Detect which cell encompasses the target text, then output its [x, y] center coordinate. 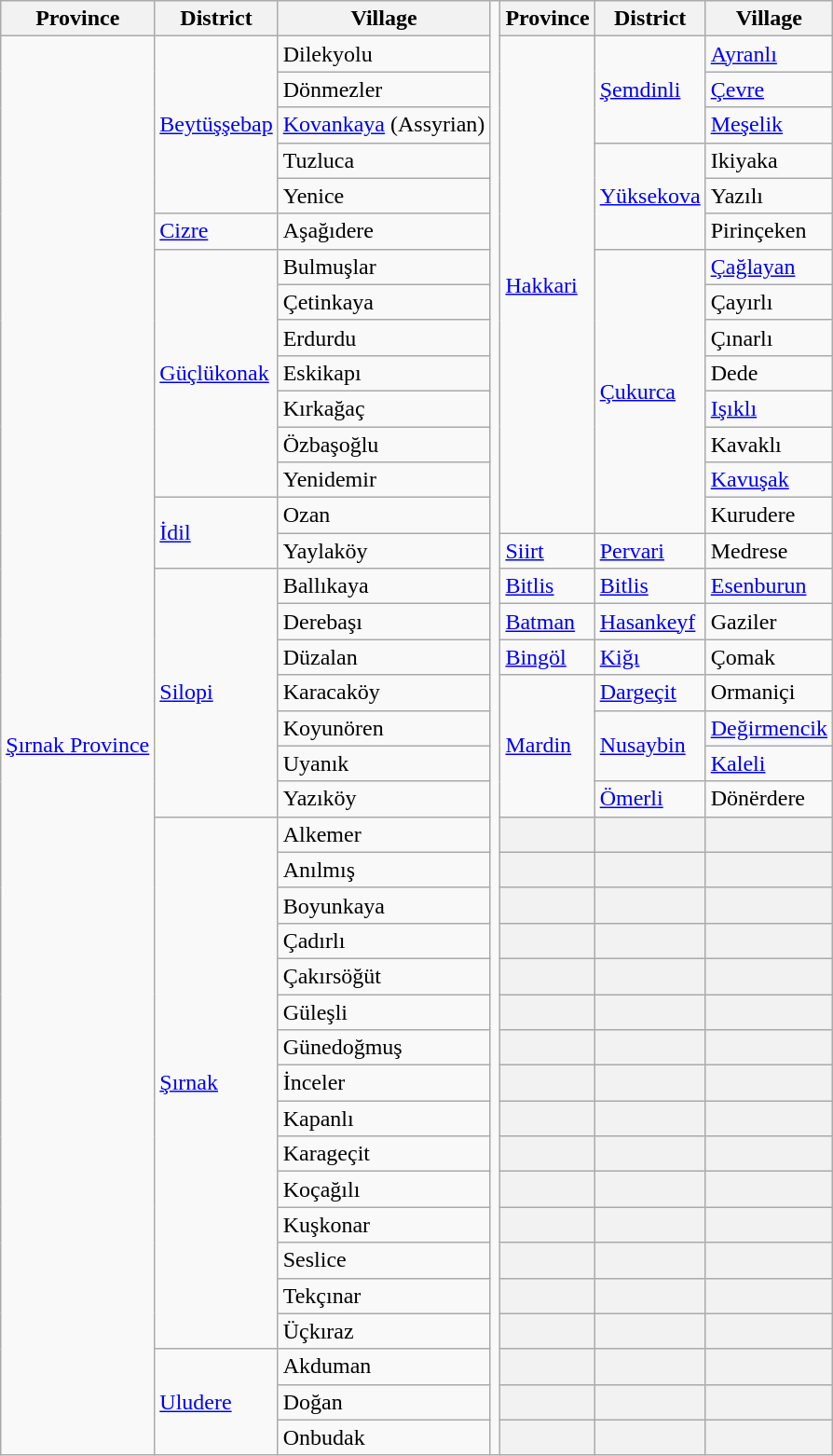
Pirinçeken [769, 231]
Dargeçit [650, 693]
Bingöl [548, 657]
Dönërdere [769, 799]
Boyunkaya [384, 905]
Kiğı [650, 657]
Ikiyaka [769, 160]
Çayırlı [769, 302]
İnceler [384, 1083]
Güleşli [384, 1011]
Kavuşak [769, 480]
Kovankaya (Assyrian) [384, 125]
Çomak [769, 657]
Silopi [216, 693]
Uyanık [384, 763]
Ömerli [650, 799]
Eskikapı [384, 373]
Çağlayan [769, 267]
Şırnak [216, 1083]
Hakkari [548, 285]
Şırnak Province [78, 746]
Kırkağaç [384, 408]
Dilekyolu [384, 54]
Ballıkaya [384, 586]
Gaziler [769, 622]
Karacaköy [384, 693]
Beytüşşebap [216, 125]
Batman [548, 622]
Mardin [548, 746]
Uludere [216, 1402]
Kuşkonar [384, 1225]
Ormaniçi [769, 693]
Yazıköy [384, 799]
Şemdinli [650, 89]
Çevre [769, 89]
Güçlükonak [216, 373]
Karageçit [384, 1154]
Bulmuşlar [384, 267]
Esenburun [769, 586]
Meşelik [769, 125]
Tuzluca [384, 160]
Tekçınar [384, 1296]
Akduman [384, 1367]
Seslice [384, 1260]
Pervari [650, 551]
Özbaşoğlu [384, 445]
Koçağılı [384, 1189]
Koyunören [384, 728]
Düzalan [384, 657]
İdil [216, 533]
Yazılı [769, 196]
Aşağıdere [384, 231]
Yüksekova [650, 196]
Yenice [384, 196]
Işıklı [769, 408]
Erdurdu [384, 337]
Onbudak [384, 1437]
Siirt [548, 551]
Medrese [769, 551]
Kavaklı [769, 445]
Hasankeyf [650, 622]
Ozan [384, 515]
Yaylaköy [384, 551]
Üçkıraz [384, 1331]
Çukurca [650, 391]
Çakırsöğüt [384, 976]
Çetinkaya [384, 302]
Dede [769, 373]
Anılmış [384, 870]
Ayranlı [769, 54]
Alkemer [384, 834]
Doğan [384, 1402]
Nusaybin [650, 746]
Çınarlı [769, 337]
Çadırlı [384, 941]
Cizre [216, 231]
Yenidemir [384, 480]
Kurudere [769, 515]
Dönmezler [384, 89]
Kaleli [769, 763]
Derebaşı [384, 622]
Değirmencik [769, 728]
Kapanlı [384, 1119]
Günedoğmuş [384, 1048]
